From the cell containing the given text, extract its center point as [x, y] coordinate. 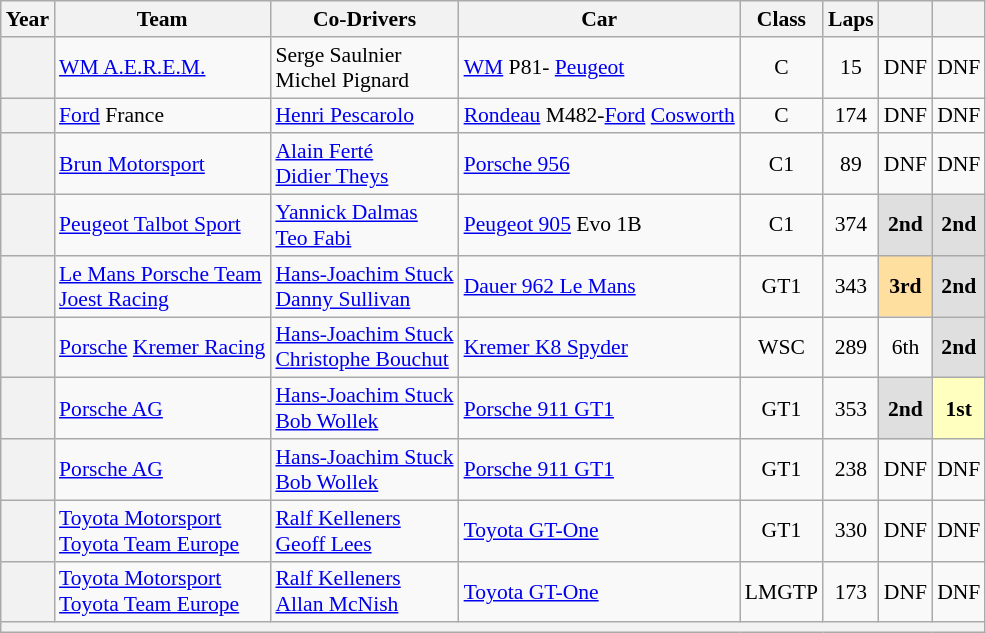
3rd [906, 286]
15 [851, 68]
Year [28, 19]
Dauer 962 Le Mans [600, 286]
Porsche 956 [600, 164]
Yannick Dalmas Teo Fabi [364, 226]
LMGTP [782, 592]
330 [851, 530]
Ralf Kelleners Allan McNish [364, 592]
Hans-Joachim Stuck Christophe Bouchut [364, 348]
Co-Drivers [364, 19]
Peugeot Talbot Sport [162, 226]
Peugeot 905 Evo 1B [600, 226]
173 [851, 592]
WM P81- Peugeot [600, 68]
1st [958, 408]
Team [162, 19]
Alain Ferté Didier Theys [364, 164]
289 [851, 348]
Ford France [162, 116]
WM A.E.R.E.M. [162, 68]
6th [906, 348]
343 [851, 286]
374 [851, 226]
238 [851, 470]
Laps [851, 19]
89 [851, 164]
Hans-Joachim Stuck Danny Sullivan [364, 286]
Rondeau M482-Ford Cosworth [600, 116]
WSC [782, 348]
174 [851, 116]
Ralf Kelleners Geoff Lees [364, 530]
Car [600, 19]
Porsche Kremer Racing [162, 348]
Le Mans Porsche Team Joest Racing [162, 286]
Kremer K8 Spyder [600, 348]
Class [782, 19]
Serge Saulnier Michel Pignard [364, 68]
Brun Motorsport [162, 164]
Henri Pescarolo [364, 116]
353 [851, 408]
